Detect which cell encompasses the target text, then output its (X, Y) center coordinate. 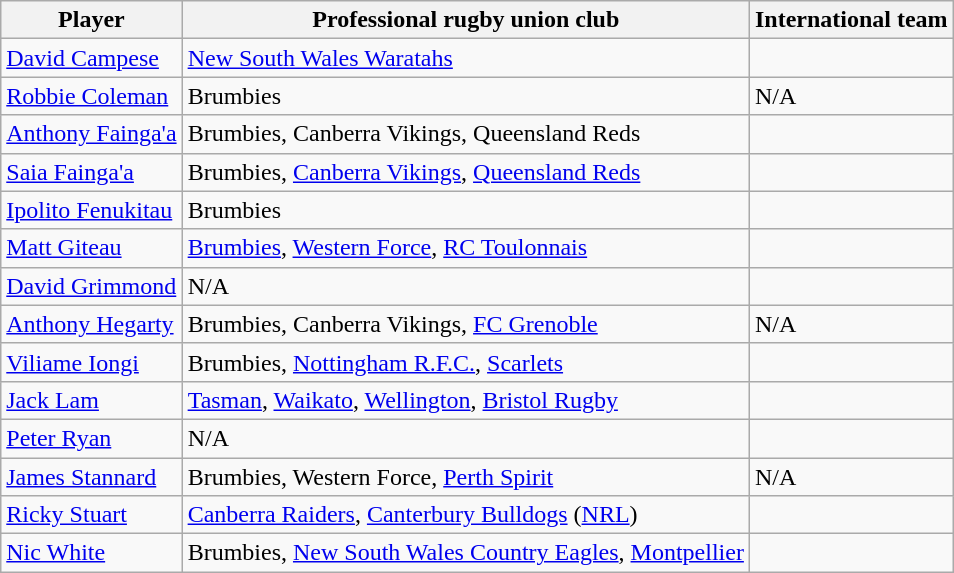
Nic White (92, 553)
Brumbies, Nottingham R.F.C., Scarlets (466, 362)
Matt Giteau (92, 248)
Peter Ryan (92, 438)
Brumbies, New South Wales Country Eagles, Montpellier (466, 553)
James Stannard (92, 477)
Tasman, Waikato, Wellington, Bristol Rugby (466, 400)
Anthony Fainga'a (92, 134)
Professional rugby union club (466, 20)
Brumbies, Western Force, Perth Spirit (466, 477)
International team (851, 20)
David Grimmond (92, 286)
Saia Fainga'a (92, 172)
Brumbies, Canberra Vikings, FC Grenoble (466, 324)
New South Wales Waratahs (466, 58)
Ipolito Fenukitau (92, 210)
Canberra Raiders, Canterbury Bulldogs (NRL) (466, 515)
Viliame Iongi (92, 362)
Robbie Coleman (92, 96)
Player (92, 20)
Brumbies, Western Force, RC Toulonnais (466, 248)
Ricky Stuart (92, 515)
Jack Lam (92, 400)
Anthony Hegarty (92, 324)
David Campese (92, 58)
